Provide the (x, y) coordinate of the cell's center where the given text is located.  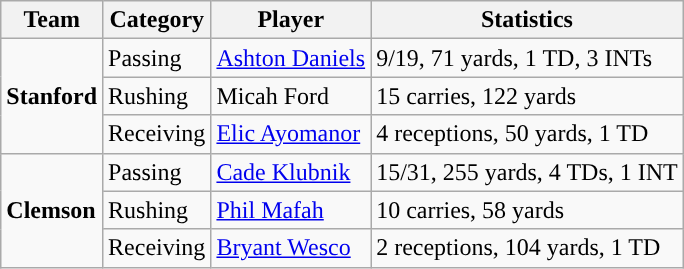
Team (52, 20)
Stanford (52, 96)
Phil Mafah (291, 210)
4 receptions, 50 yards, 1 TD (528, 134)
Clemson (52, 210)
Statistics (528, 20)
Ashton Daniels (291, 58)
Elic Ayomanor (291, 134)
Category (157, 20)
10 carries, 58 yards (528, 210)
9/19, 71 yards, 1 TD, 3 INTs (528, 58)
Player (291, 20)
Micah Ford (291, 96)
Bryant Wesco (291, 248)
15 carries, 122 yards (528, 96)
Cade Klubnik (291, 172)
15/31, 255 yards, 4 TDs, 1 INT (528, 172)
2 receptions, 104 yards, 1 TD (528, 248)
